Determine the (X, Y) coordinate at the center of the cell enclosing the given text.  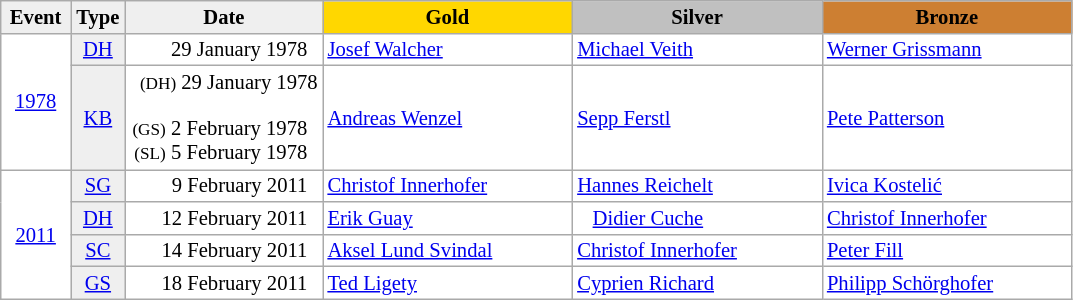
SC (98, 250)
12 February 2011 (224, 218)
Event (36, 16)
Pete Patterson (947, 117)
SG (98, 185)
Aksel Lund Svindal (447, 250)
Hannes Reichelt (697, 185)
2011 (36, 234)
Michael Veith (697, 49)
29 January 1978 (224, 49)
Ted Ligety (447, 282)
(DH) 29 January 1978 (GS) 2 February 1978 (SL) 5 February 1978 (224, 117)
Ivica Kostelić (947, 185)
Silver (697, 16)
Bronze (947, 16)
KB (98, 117)
Werner Grissmann (947, 49)
Philipp Schörghofer (947, 282)
Peter Fill (947, 250)
9 February 2011 (224, 185)
Erik Guay (447, 218)
Date (224, 16)
Andreas Wenzel (447, 117)
Cyprien Richard (697, 282)
Didier Cuche (697, 218)
Type (98, 16)
Josef Walcher (447, 49)
18 February 2011 (224, 282)
Sepp Ferstl (697, 117)
1978 (36, 101)
GS (98, 282)
Gold (447, 16)
14 February 2011 (224, 250)
